Locate the cell with the specified text and output its (x, y) center coordinate. 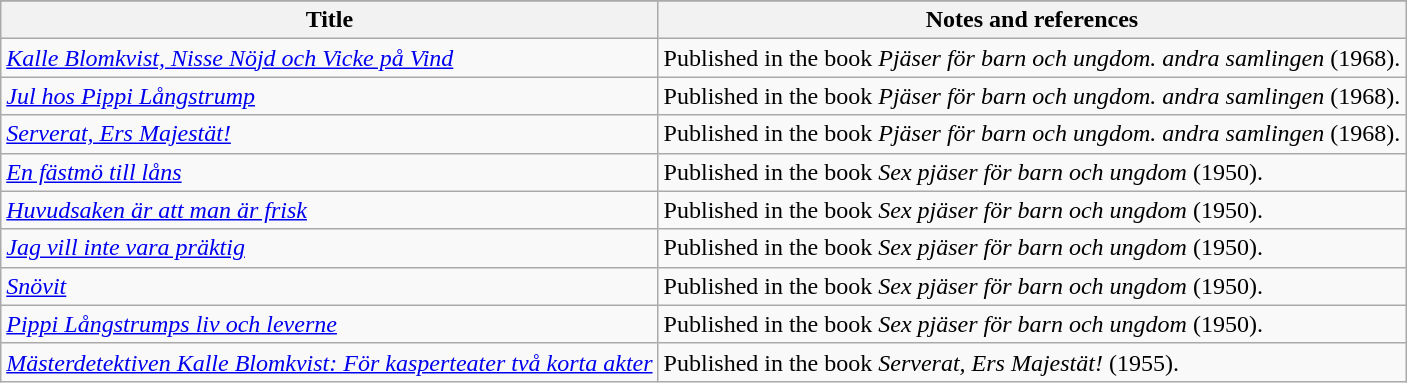
Snövit (330, 286)
En fästmö till låns (330, 172)
Kalle Blomkvist, Nisse Nöjd och Vicke på Vind (330, 58)
Mästerdetektiven Kalle Blomkvist: För kasperteater två korta akter (330, 362)
Notes and references (1032, 20)
Published in the book Serverat, Ers Majestät! (1955). (1032, 362)
Pippi Långstrumps liv och leverne (330, 324)
Title (330, 20)
Jag vill inte vara präktig (330, 248)
Jul hos Pippi Långstrump (330, 96)
Serverat, Ers Majestät! (330, 134)
Huvudsaken är att man är frisk (330, 210)
